From the cell containing the given text, extract its center point as (X, Y) coordinate. 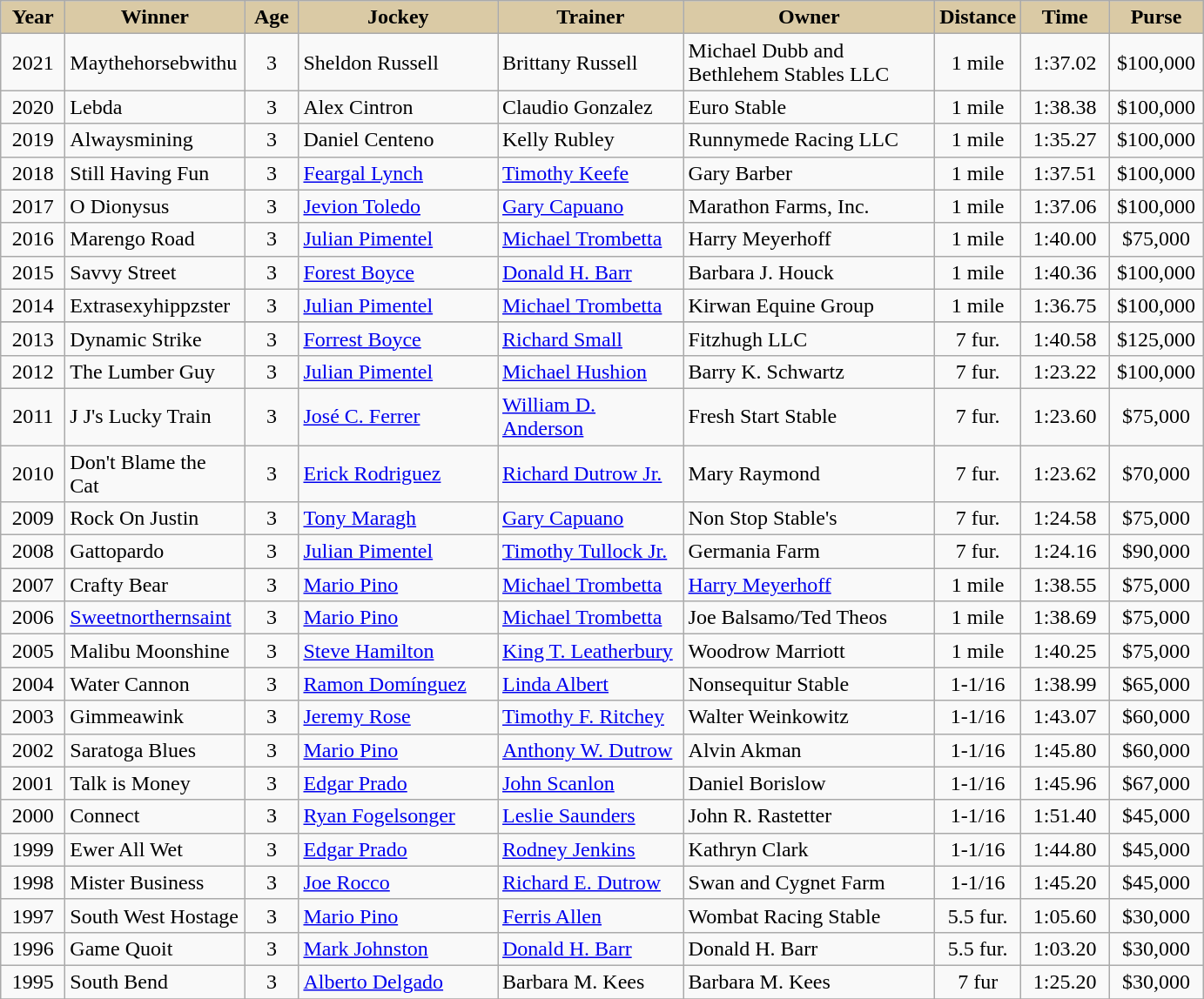
Kelly Rubley (591, 140)
Daniel Borislow (810, 783)
The Lumber Guy (155, 372)
1:23.22 (1066, 372)
Ewer All Wet (155, 849)
John Scanlon (591, 783)
Mister Business (155, 882)
1:44.80 (1066, 849)
Steve Hamilton (399, 651)
1:51.40 (1066, 816)
Fitzhugh LLC (810, 339)
2011 (33, 416)
Gary Barber (810, 173)
1995 (33, 982)
King T. Leatherbury (591, 651)
Jockey (399, 17)
Anthony W. Dutrow (591, 750)
Water Cannon (155, 684)
Kathryn Clark (810, 849)
Barbara J. Houck (810, 272)
Jevion Toledo (399, 206)
2006 (33, 618)
Walter Weinkowitz (810, 717)
Alvin Akman (810, 750)
Rodney Jenkins (591, 849)
Fresh Start Stable (810, 416)
7 fur (979, 982)
Purse (1156, 17)
Richard E. Dutrow (591, 882)
Savvy Street (155, 272)
1:35.27 (1066, 140)
Richard Small (591, 339)
2010 (33, 473)
Don't Blame the Cat (155, 473)
Alex Cintron (399, 107)
Leslie Saunders (591, 816)
1:38.55 (1066, 585)
Time (1066, 17)
Marathon Farms, Inc. (810, 206)
$90,000 (1156, 552)
Gattopardo (155, 552)
2017 (33, 206)
Crafty Bear (155, 585)
1:24.16 (1066, 552)
1:24.58 (1066, 519)
Alwaysmining (155, 140)
1:45.20 (1066, 882)
1996 (33, 949)
Nonsequitur Stable (810, 684)
Malibu Moonshine (155, 651)
1999 (33, 849)
2003 (33, 717)
Gimmeawink (155, 717)
Wombat Racing Stable (810, 915)
South Bend (155, 982)
Timothy Tullock Jr. (591, 552)
Ryan Fogelsonger (399, 816)
$70,000 (1156, 473)
Joe Rocco (399, 882)
1997 (33, 915)
Non Stop Stable's (810, 519)
1:23.62 (1066, 473)
Alberto Delgado (399, 982)
South West Hostage (155, 915)
O Dionysus (155, 206)
Talk is Money (155, 783)
J J's Lucky Train (155, 416)
José C. Ferrer (399, 416)
Dynamic Strike (155, 339)
2005 (33, 651)
Woodrow Marriott (810, 651)
Michael Hushion (591, 372)
2004 (33, 684)
2001 (33, 783)
1:38.38 (1066, 107)
1:45.80 (1066, 750)
2013 (33, 339)
1:25.20 (1066, 982)
2015 (33, 272)
Tony Maragh (399, 519)
2016 (33, 239)
1:45.96 (1066, 783)
Germania Farm (810, 552)
2012 (33, 372)
2021 (33, 63)
Barry K. Schwartz (810, 372)
William D. Anderson (591, 416)
Erick Rodriguez (399, 473)
$65,000 (1156, 684)
Still Having Fun (155, 173)
Extrasexyhippzster (155, 305)
1:43.07 (1066, 717)
1:38.69 (1066, 618)
2002 (33, 750)
1:23.60 (1066, 416)
1:37.02 (1066, 63)
1:40.36 (1066, 272)
Trainer (591, 17)
Claudio Gonzalez (591, 107)
1998 (33, 882)
Winner (155, 17)
Mary Raymond (810, 473)
Timothy Keefe (591, 173)
2009 (33, 519)
Timothy F. Ritchey (591, 717)
Forest Boyce (399, 272)
1:36.75 (1066, 305)
2014 (33, 305)
Feargal Lynch (399, 173)
1:38.99 (1066, 684)
1:05.60 (1066, 915)
1:03.20 (1066, 949)
2000 (33, 816)
Marengo Road (155, 239)
Age (272, 17)
Year (33, 17)
Connect (155, 816)
Linda Albert (591, 684)
Jeremy Rose (399, 717)
1:37.06 (1066, 206)
2008 (33, 552)
Richard Dutrow Jr. (591, 473)
Ferris Allen (591, 915)
Forrest Boyce (399, 339)
1:40.00 (1066, 239)
Rock On Justin (155, 519)
Lebda (155, 107)
Daniel Centeno (399, 140)
Mark Johnston (399, 949)
Michael Dubb and Bethlehem Stables LLC (810, 63)
Runnymede Racing LLC (810, 140)
Maythehorsebwithu (155, 63)
John R. Rastetter (810, 816)
1:40.58 (1066, 339)
1:37.51 (1066, 173)
$67,000 (1156, 783)
$125,000 (1156, 339)
Sweetnorthernsaint (155, 618)
2018 (33, 173)
Distance (979, 17)
Swan and Cygnet Farm (810, 882)
1:40.25 (1066, 651)
Joe Balsamo/Ted Theos (810, 618)
Game Quoit (155, 949)
Ramon Domínguez (399, 684)
2020 (33, 107)
2019 (33, 140)
Owner (810, 17)
Brittany Russell (591, 63)
Sheldon Russell (399, 63)
2007 (33, 585)
Euro Stable (810, 107)
Saratoga Blues (155, 750)
Kirwan Equine Group (810, 305)
